Scan for the cell matching the given text and deliver its [x, y] coordinate at center. 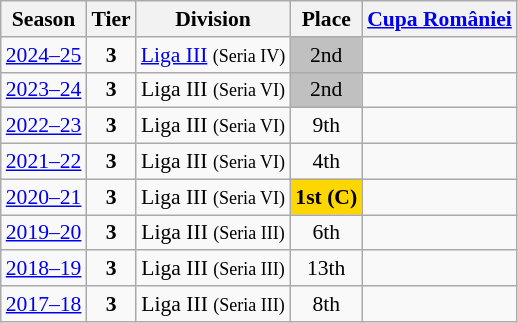
4th [326, 162]
2020–21 [44, 197]
Division [214, 19]
8th [326, 304]
Liga III (Seria IV) [214, 55]
1st (C) [326, 197]
13th [326, 269]
Season [44, 19]
2024–25 [44, 55]
9th [326, 126]
2022–23 [44, 126]
2018–19 [44, 269]
6th [326, 233]
Tier [110, 19]
2023–24 [44, 90]
2017–18 [44, 304]
2021–22 [44, 162]
2019–20 [44, 233]
Place [326, 19]
Cupa României [440, 19]
